From the cell containing the given text, extract its center point as (x, y) coordinate. 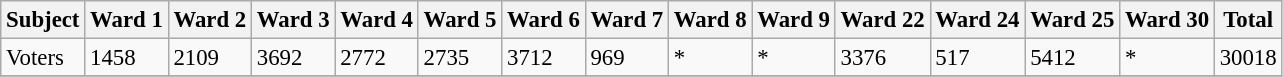
517 (978, 58)
3376 (882, 58)
Ward 9 (794, 20)
Voters (43, 58)
2772 (376, 58)
Ward 25 (1072, 20)
Ward 22 (882, 20)
Ward 8 (710, 20)
3712 (544, 58)
1458 (126, 58)
Ward 30 (1168, 20)
Ward 5 (460, 20)
Ward 24 (978, 20)
2109 (210, 58)
5412 (1072, 58)
Total (1248, 20)
Ward 7 (626, 20)
Ward 2 (210, 20)
Ward 3 (294, 20)
3692 (294, 58)
969 (626, 58)
30018 (1248, 58)
Subject (43, 20)
Ward 4 (376, 20)
2735 (460, 58)
Ward 6 (544, 20)
Ward 1 (126, 20)
